Extract the [x, y] coordinate from the center of the cell holding the provided text.  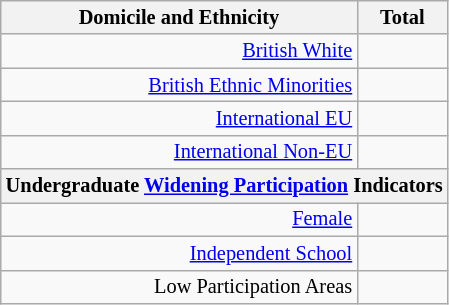
Total [402, 17]
Independent School [179, 253]
International Non-EU [179, 152]
British White [179, 51]
British Ethnic Minorities [179, 85]
International EU [179, 118]
Female [179, 219]
Undergraduate Widening Participation Indicators [224, 186]
Domicile and Ethnicity [179, 17]
Low Participation Areas [179, 287]
